Search for the cell housing the specified text and yield its (X, Y) center coordinate. 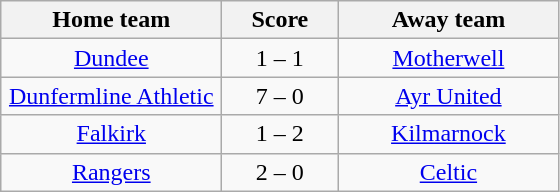
Kilmarnock (448, 134)
Away team (448, 20)
Celtic (448, 172)
Rangers (112, 172)
Ayr United (448, 96)
Dunfermline Athletic (112, 96)
Dundee (112, 58)
2 – 0 (280, 172)
Falkirk (112, 134)
7 – 0 (280, 96)
Score (280, 20)
Motherwell (448, 58)
Home team (112, 20)
1 – 1 (280, 58)
1 – 2 (280, 134)
